Return the (x, y) coordinate for the center point of the cell that contains the specified text.  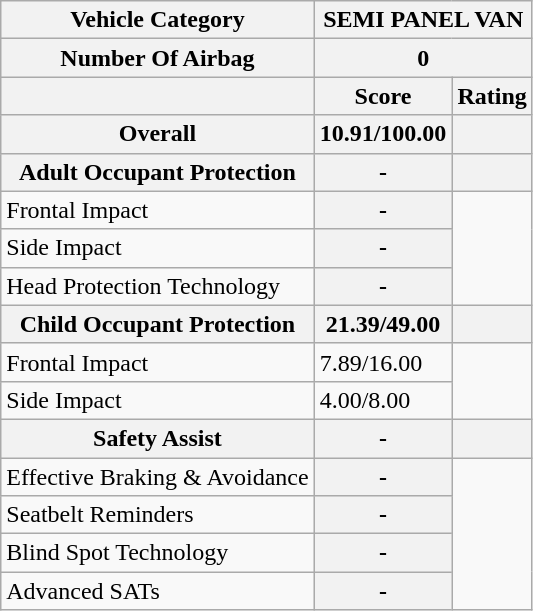
Score (383, 96)
0 (423, 58)
SEMI PANEL VAN (423, 20)
10.91/100.00 (383, 134)
21.39/49.00 (383, 324)
Advanced SATs (158, 591)
4.00/8.00 (383, 400)
Effective Braking & Avoidance (158, 477)
Child Occupant Protection (158, 324)
Overall (158, 134)
Vehicle Category (158, 20)
Seatbelt Reminders (158, 515)
7.89/16.00 (383, 362)
Number Of Airbag (158, 58)
Head Protection Technology (158, 286)
Blind Spot Technology (158, 553)
Adult Occupant Protection (158, 172)
Safety Assist (158, 438)
Rating (492, 96)
